Find where the given text appears and provide that cell's center as (x, y) coordinate. 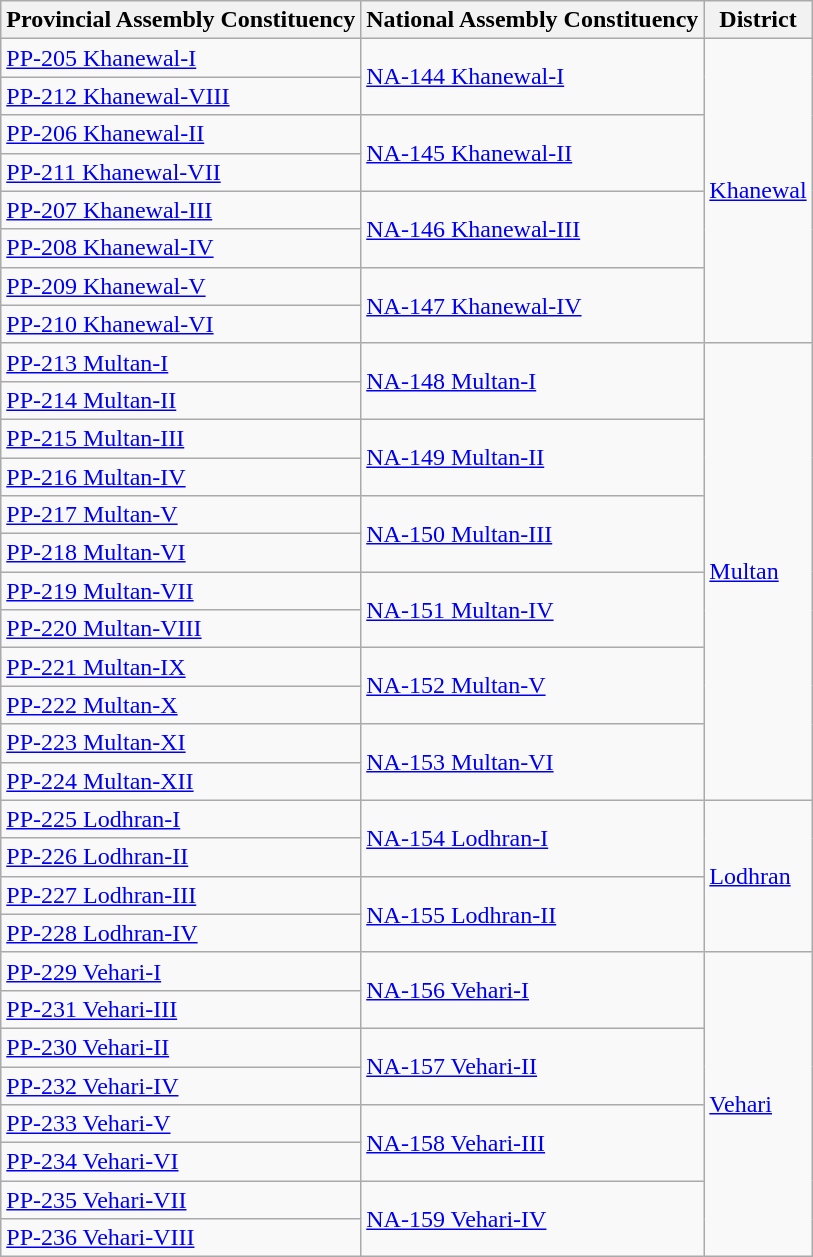
NA-144 Khanewal-I (532, 77)
PP-217 Multan-V (181, 515)
PP-235 Vehari-VII (181, 1200)
NA-151 Multan-IV (532, 610)
NA-152 Multan-V (532, 686)
PP-207 Khanewal-III (181, 210)
PP-206 Khanewal-II (181, 134)
Provincial Assembly Constituency (181, 20)
PP-212 Khanewal-VIII (181, 96)
NA-153 Multan-VI (532, 762)
PP-233 Vehari-V (181, 1124)
PP-221 Multan-IX (181, 667)
PP-224 Multan-XII (181, 781)
NA-149 Multan-II (532, 457)
PP-209 Khanewal-V (181, 286)
PP-223 Multan-XI (181, 743)
PP-208 Khanewal-IV (181, 248)
NA-150 Multan-III (532, 534)
National Assembly Constituency (532, 20)
NA-158 Vehari-III (532, 1143)
NA-145 Khanewal-II (532, 153)
NA-147 Khanewal-IV (532, 305)
NA-159 Vehari-IV (532, 1219)
PP-227 Lodhran-III (181, 895)
PP-232 Vehari-IV (181, 1085)
Lodhran (758, 876)
PP-220 Multan-VIII (181, 629)
Vehari (758, 1104)
PP-211 Khanewal-VII (181, 172)
PP-213 Multan-I (181, 362)
PP-205 Khanewal-I (181, 58)
Khanewal (758, 191)
PP-222 Multan-X (181, 705)
PP-229 Vehari-I (181, 971)
PP-226 Lodhran-II (181, 857)
PP-234 Vehari-VI (181, 1162)
PP-216 Multan-IV (181, 477)
PP-218 Multan-VI (181, 553)
PP-210 Khanewal-VI (181, 324)
NA-155 Lodhran-II (532, 914)
PP-236 Vehari-VIII (181, 1238)
NA-148 Multan-I (532, 381)
PP-215 Multan-III (181, 438)
NA-154 Lodhran-I (532, 838)
PP-228 Lodhran-IV (181, 933)
PP-219 Multan-VII (181, 591)
NA-156 Vehari-I (532, 990)
PP-214 Multan-II (181, 400)
NA-157 Vehari-II (532, 1066)
PP-230 Vehari-II (181, 1047)
District (758, 20)
NA-146 Khanewal-III (532, 229)
PP-231 Vehari-III (181, 1009)
Multan (758, 572)
PP-225 Lodhran-I (181, 819)
